From the cell containing the given text, extract its center point as [x, y] coordinate. 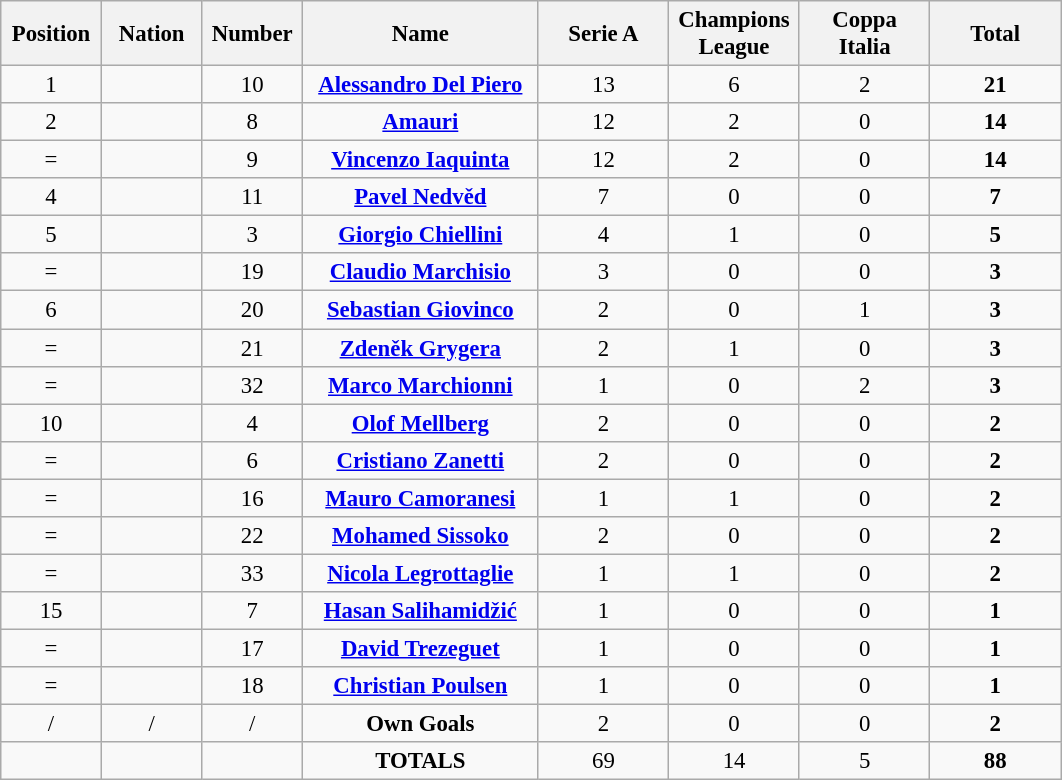
Position [52, 34]
Marco Marchionni [421, 385]
Olof Mellberg [421, 423]
Mauro Camoranesi [421, 498]
TOTALS [421, 761]
Number [252, 34]
Pavel Nedvěd [421, 197]
Coppa Italia [864, 34]
Nicola Legrottaglie [421, 573]
Serie A [604, 34]
9 [252, 160]
32 [252, 385]
19 [252, 273]
Claudio Marchisio [421, 273]
Sebastian Giovinco [421, 310]
Name [421, 34]
Christian Poulsen [421, 686]
18 [252, 686]
15 [52, 611]
8 [252, 122]
16 [252, 498]
Mohamed Sissoko [421, 536]
13 [604, 85]
Champions League [734, 34]
11 [252, 197]
22 [252, 536]
69 [604, 761]
Hasan Salihamidžić [421, 611]
Own Goals [421, 724]
20 [252, 310]
Vincenzo Iaquinta [421, 160]
Total [996, 34]
88 [996, 761]
Zdeněk Grygera [421, 348]
Cristiano Zanetti [421, 460]
Alessandro Del Piero [421, 85]
Nation [152, 34]
33 [252, 573]
Amauri [421, 122]
David Trezeguet [421, 648]
Giorgio Chiellini [421, 235]
17 [252, 648]
